Identify which cell holds the provided text, then report its [x, y] central coordinate. 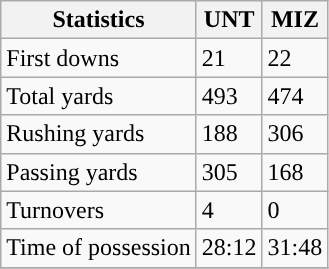
493 [229, 96]
188 [229, 134]
Time of possession [99, 248]
MIZ [295, 20]
305 [229, 172]
168 [295, 172]
31:48 [295, 248]
Total yards [99, 96]
22 [295, 58]
First downs [99, 58]
UNT [229, 20]
Passing yards [99, 172]
Statistics [99, 20]
0 [295, 210]
4 [229, 210]
306 [295, 134]
Turnovers [99, 210]
21 [229, 58]
28:12 [229, 248]
Rushing yards [99, 134]
474 [295, 96]
